Capture the cell that displays the provided text and extract its (x, y) central coordinate. 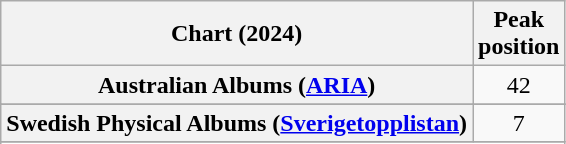
7 (519, 123)
Australian Albums (ARIA) (237, 85)
42 (519, 85)
Peakposition (519, 34)
Swedish Physical Albums (Sverigetopplistan) (237, 123)
Chart (2024) (237, 34)
